Pinpoint the cell where the given text exists, returning its [X, Y] midpoint coordinate. 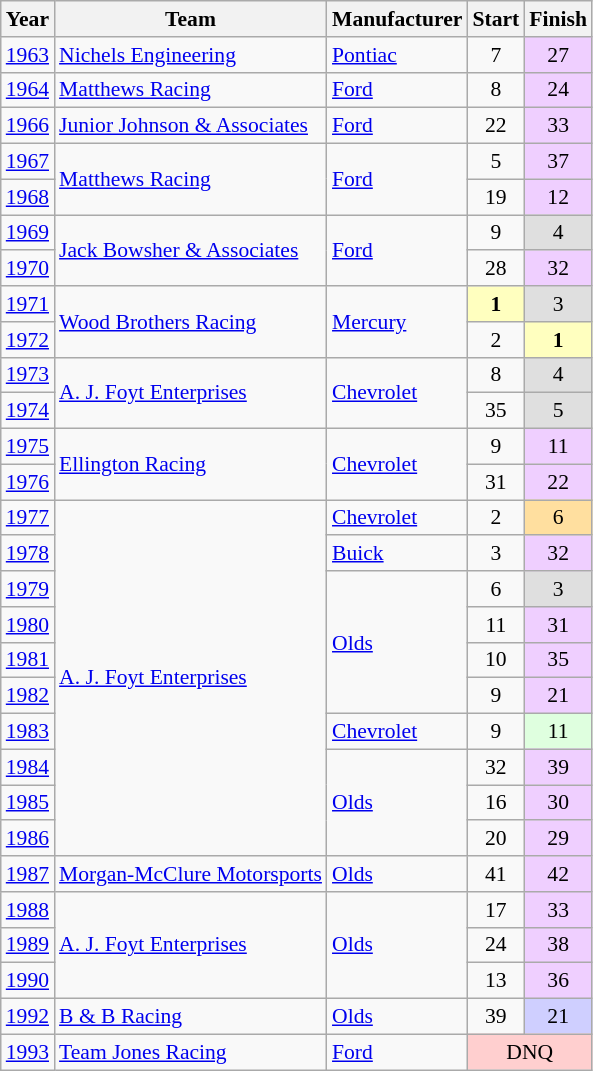
1963 [28, 55]
Nichels Engineering [190, 55]
42 [558, 874]
10 [496, 660]
1990 [28, 981]
Wood Brothers Racing [190, 322]
1975 [28, 447]
Start [496, 19]
1970 [28, 269]
1983 [28, 732]
1982 [28, 696]
30 [558, 803]
27 [558, 55]
DNQ [530, 1052]
1964 [28, 90]
37 [558, 162]
1977 [28, 518]
1980 [28, 625]
Team [190, 19]
1979 [28, 589]
1989 [28, 945]
1978 [28, 554]
1972 [28, 340]
Junior Johnson & Associates [190, 126]
1992 [28, 1017]
Finish [558, 19]
Team Jones Racing [190, 1052]
Jack Bowsher & Associates [190, 250]
Manufacturer [397, 19]
1973 [28, 375]
36 [558, 981]
29 [558, 839]
20 [496, 839]
1981 [28, 660]
12 [558, 197]
16 [496, 803]
Buick [397, 554]
7 [496, 55]
41 [496, 874]
1969 [28, 233]
1974 [28, 411]
1971 [28, 304]
1984 [28, 767]
1968 [28, 197]
28 [496, 269]
Year [28, 19]
1967 [28, 162]
1966 [28, 126]
Ellington Racing [190, 464]
B & B Racing [190, 1017]
1976 [28, 482]
38 [558, 945]
1985 [28, 803]
1986 [28, 839]
13 [496, 981]
19 [496, 197]
17 [496, 910]
Morgan-McClure Motorsports [190, 874]
Pontiac [397, 55]
1993 [28, 1052]
Mercury [397, 322]
1988 [28, 910]
1987 [28, 874]
